Return (x, y) of the center of cell containing provided text 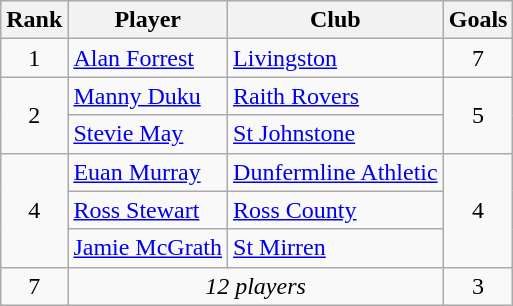
Ross Stewart (148, 210)
Manny Duku (148, 96)
Jamie McGrath (148, 248)
Stevie May (148, 134)
Rank (34, 20)
5 (478, 115)
12 players (256, 286)
Livingston (336, 58)
Euan Murray (148, 172)
1 (34, 58)
Raith Rovers (336, 96)
Dunfermline Athletic (336, 172)
2 (34, 115)
Goals (478, 20)
Player (148, 20)
Alan Forrest (148, 58)
Club (336, 20)
St Mirren (336, 248)
3 (478, 286)
Ross County (336, 210)
St Johnstone (336, 134)
